Return (x, y) of the center of cell containing provided text 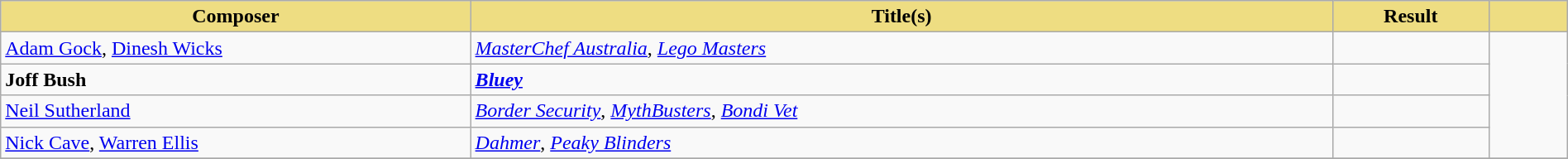
Nick Cave, Warren Ellis (236, 142)
Composer (236, 17)
Adam Gock, Dinesh Wicks (236, 48)
Result (1411, 17)
Bluey (901, 79)
Dahmer, Peaky Blinders (901, 142)
Border Security, MythBusters, Bondi Vet (901, 111)
Joff Bush (236, 79)
Title(s) (901, 17)
Neil Sutherland (236, 111)
MasterChef Australia, Lego Masters (901, 48)
